Search for the cell housing the specified text and yield its [x, y] center coordinate. 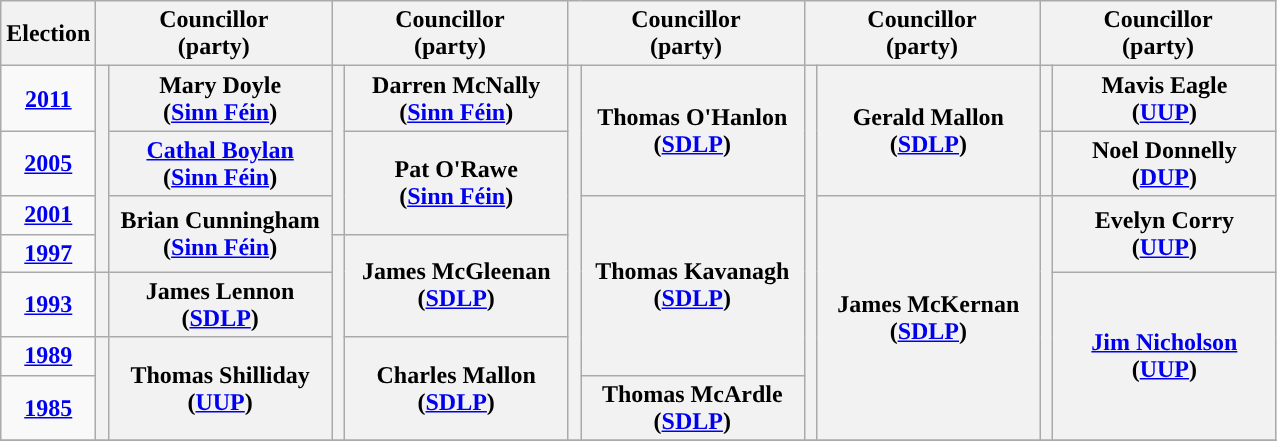
Jim Nicholson (UUP) [1165, 356]
Charles Mallon (SDLP) [456, 388]
Cathal Boylan (Sinn Féin) [220, 164]
Thomas Kavanagh (SDLP) [692, 286]
2011 [48, 98]
1993 [48, 304]
Election [48, 34]
Brian Cunningham (Sinn Féin) [220, 234]
2001 [48, 215]
Thomas Shilliday (UUP) [220, 388]
Noel Donnelly (DUP) [1165, 164]
1985 [48, 408]
Thomas O'Hanlon (SDLP) [692, 131]
Mavis Eagle (UUP) [1165, 98]
Evelyn Corry (UUP) [1165, 234]
Darren McNally (Sinn Féin) [456, 98]
Pat O'Rawe (Sinn Féin) [456, 182]
1997 [48, 253]
James McGleenan (SDLP) [456, 286]
James Lennon (SDLP) [220, 304]
James McKernan (SDLP) [929, 318]
Mary Doyle (Sinn Féin) [220, 98]
1989 [48, 356]
2005 [48, 164]
Thomas McArdle (SDLP) [692, 408]
Gerald Mallon (SDLP) [929, 131]
